For the text-containing cell, return its midpoint in [x, y] coordinate format. 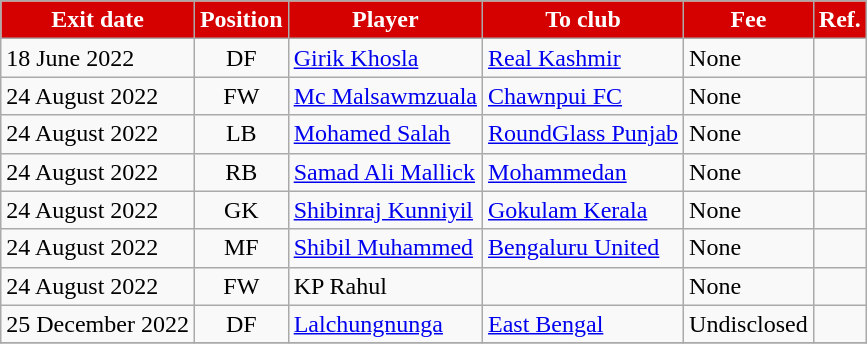
East Bengal [584, 324]
Exit date [98, 20]
GK [241, 210]
Samad Ali Mallick [385, 172]
Real Kashmir [584, 58]
Girik Khosla [385, 58]
Ref. [840, 20]
Player [385, 20]
RoundGlass Punjab [584, 134]
LB [241, 134]
Undisclosed [749, 324]
Mohammedan [584, 172]
Position [241, 20]
KP Rahul [385, 286]
Mc Malsawmzuala [385, 96]
Bengaluru United [584, 248]
Lalchungnunga [385, 324]
Shibinraj Kunniyil [385, 210]
RB [241, 172]
To club [584, 20]
MF [241, 248]
Gokulam Kerala [584, 210]
Chawnpui FC [584, 96]
Shibil Muhammed [385, 248]
18 June 2022 [98, 58]
25 December 2022 [98, 324]
Mohamed Salah [385, 134]
Fee [749, 20]
